From the cell containing the given text, extract its center point as (x, y) coordinate. 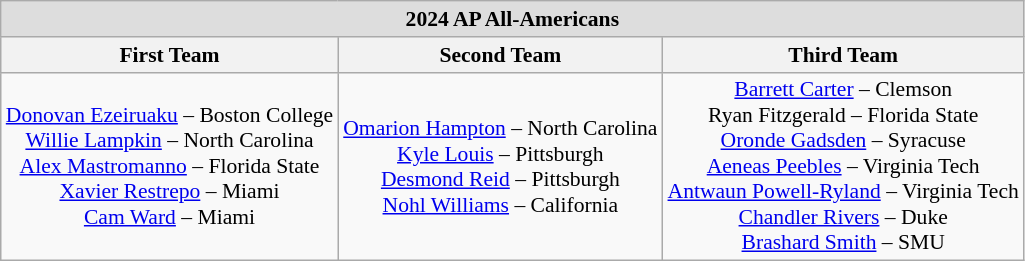
Second Team (500, 55)
2024 AP All-Americans (512, 19)
Omarion Hampton – North CarolinaKyle Louis – PittsburghDesmond Reid – PittsburghNohl Williams – California (500, 166)
Third Team (842, 55)
First Team (170, 55)
Donovan Ezeiruaku – Boston CollegeWillie Lampkin – North CarolinaAlex Mastromanno – Florida StateXavier Restrepo – MiamiCam Ward – Miami (170, 166)
